Identify which cell holds the provided text, then report its [X, Y] central coordinate. 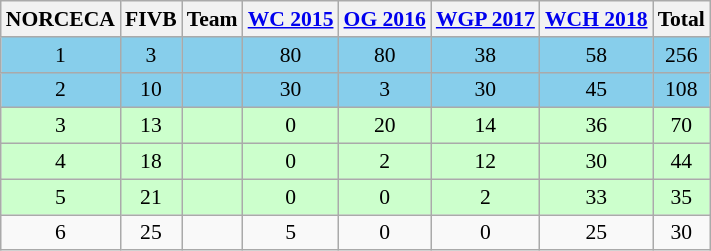
WCH 2018 [596, 19]
1 [60, 55]
21 [151, 197]
35 [682, 197]
6 [60, 233]
4 [60, 162]
10 [151, 90]
45 [596, 90]
FIVB [151, 19]
108 [682, 90]
33 [596, 197]
44 [682, 162]
38 [486, 55]
12 [486, 162]
OG 2016 [385, 19]
WC 2015 [291, 19]
18 [151, 162]
256 [682, 55]
70 [682, 126]
58 [596, 55]
NORCECA [60, 19]
20 [385, 126]
14 [486, 126]
36 [596, 126]
13 [151, 126]
Total [682, 19]
WGP 2017 [486, 19]
Team [212, 19]
